Pinpoint the cell where the given text exists, returning its (x, y) midpoint coordinate. 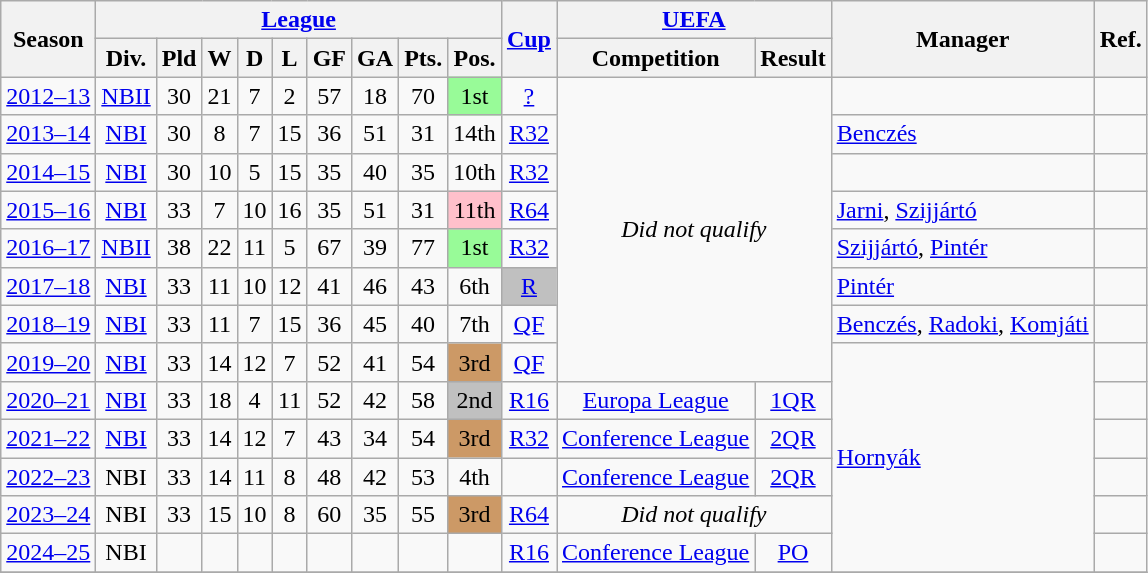
Benczés, Radoki, Komjáti (962, 324)
Pos. (475, 58)
2023–24 (48, 515)
34 (376, 438)
4 (254, 400)
Season (48, 39)
22 (220, 248)
53 (424, 477)
2017–18 (48, 286)
10th (475, 172)
Szijjártó, Pintér (962, 248)
2022–23 (48, 477)
21 (220, 96)
Pld (179, 58)
60 (329, 515)
48 (329, 477)
Cup (528, 39)
2013–14 (48, 134)
77 (424, 248)
Ref. (1120, 39)
16 (290, 210)
R (528, 286)
4th (475, 477)
2021–22 (48, 438)
Jarni, Szijjártó (962, 210)
38 (179, 248)
Europa League (655, 400)
2 (290, 96)
2014–15 (48, 172)
GA (376, 58)
PO (793, 553)
45 (376, 324)
2018–19 (48, 324)
58 (424, 400)
55 (424, 515)
1QR (793, 400)
Manager (962, 39)
Hornyák (962, 457)
W (220, 58)
70 (424, 96)
Result (793, 58)
2020–21 (48, 400)
39 (376, 248)
GF (329, 58)
6th (475, 286)
7th (475, 324)
Pintér (962, 286)
2nd (475, 400)
14th (475, 134)
D (254, 58)
League (299, 20)
46 (376, 286)
2015–16 (48, 210)
L (290, 58)
UEFA (694, 20)
Pts. (424, 58)
2024–25 (48, 553)
2012–13 (48, 96)
? (528, 96)
11th (475, 210)
67 (329, 248)
2019–20 (48, 362)
2016–17 (48, 248)
57 (329, 96)
Div. (126, 58)
Benczés (962, 134)
Competition (655, 58)
